Detect which cell encompasses the target text, then output its (X, Y) center coordinate. 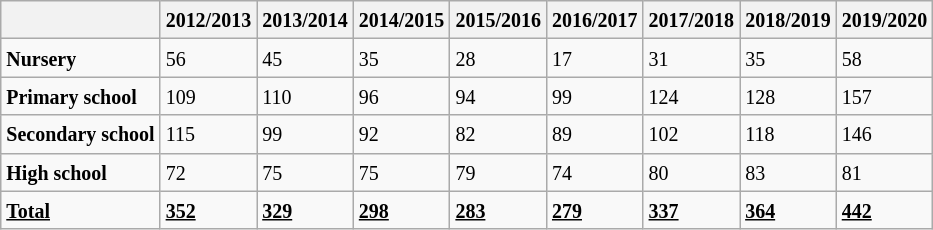
2014/2015 (402, 20)
2018/2019 (788, 20)
72 (208, 172)
157 (884, 96)
124 (692, 96)
58 (884, 58)
Total (80, 210)
102 (692, 134)
352 (208, 210)
92 (402, 134)
56 (208, 58)
279 (594, 210)
283 (498, 210)
115 (208, 134)
2013/2014 (306, 20)
31 (692, 58)
28 (498, 58)
74 (594, 172)
118 (788, 134)
83 (788, 172)
442 (884, 210)
128 (788, 96)
2012/2013 (208, 20)
80 (692, 172)
High school (80, 172)
364 (788, 210)
329 (306, 210)
109 (208, 96)
17 (594, 58)
Secondary school (80, 134)
81 (884, 172)
110 (306, 96)
79 (498, 172)
2017/2018 (692, 20)
89 (594, 134)
298 (402, 210)
94 (498, 96)
82 (498, 134)
Primary school (80, 96)
2019/2020 (884, 20)
45 (306, 58)
146 (884, 134)
2016/2017 (594, 20)
Nursery (80, 58)
337 (692, 210)
2015/2016 (498, 20)
96 (402, 96)
